Search for the cell housing the specified text and yield its [x, y] center coordinate. 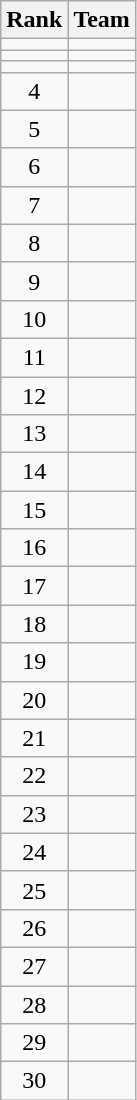
27 [34, 966]
12 [34, 395]
16 [34, 548]
4 [34, 91]
21 [34, 738]
8 [34, 243]
26 [34, 928]
5 [34, 129]
Rank [34, 20]
25 [34, 890]
10 [34, 319]
28 [34, 1005]
15 [34, 510]
23 [34, 814]
29 [34, 1043]
11 [34, 357]
22 [34, 776]
30 [34, 1081]
17 [34, 586]
18 [34, 624]
13 [34, 434]
20 [34, 700]
24 [34, 852]
19 [34, 662]
14 [34, 472]
Team [102, 20]
7 [34, 205]
6 [34, 167]
9 [34, 281]
